Search for the cell housing the specified text and yield its [X, Y] center coordinate. 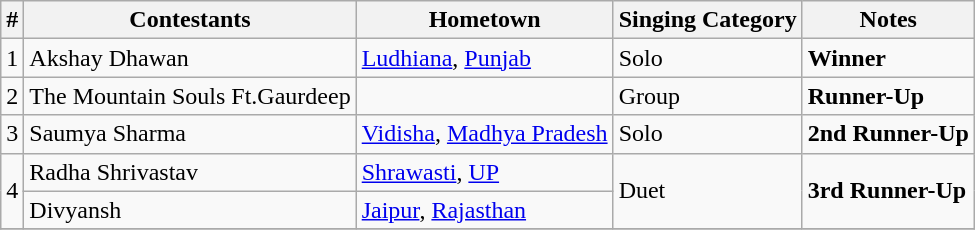
Divyansh [190, 210]
Akshay Dhawan [190, 58]
1 [12, 58]
Runner-Up [888, 96]
3 [12, 134]
2 [12, 96]
Hometown [484, 20]
Saumya Sharma [190, 134]
Shrawasti, UP [484, 172]
Singing Category [708, 20]
Duet [708, 191]
2nd Runner-Up [888, 134]
Notes [888, 20]
# [12, 20]
3rd Runner-Up [888, 191]
Ludhiana, Punjab [484, 58]
Group [708, 96]
Contestants [190, 20]
Vidisha, Madhya Pradesh [484, 134]
Jaipur, Rajasthan [484, 210]
4 [12, 191]
Radha Shrivastav [190, 172]
Winner [888, 58]
The Mountain Souls Ft.Gaurdeep [190, 96]
